Detect which cell encompasses the target text, then output its (X, Y) center coordinate. 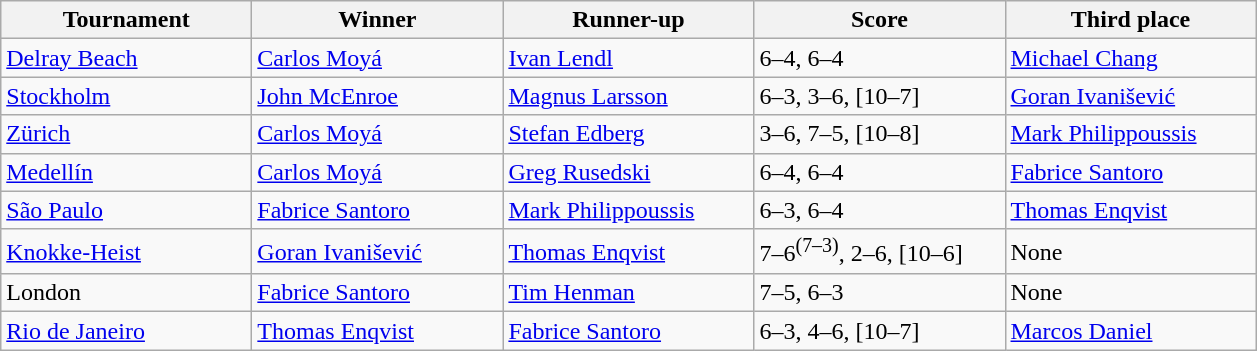
Greg Rusedski (628, 172)
6–3, 4–6, [10–7] (880, 331)
Stefan Edberg (628, 134)
London (126, 293)
São Paulo (126, 210)
Medellín (126, 172)
Rio de Janeiro (126, 331)
Delray Beach (126, 58)
Ivan Lendl (628, 58)
6–3, 6–4 (880, 210)
Michael Chang (1130, 58)
Tournament (126, 20)
Zürich (126, 134)
3–6, 7–5, [10–8] (880, 134)
Runner-up (628, 20)
Winner (378, 20)
Marcos Daniel (1130, 331)
Knokke-Heist (126, 252)
Magnus Larsson (628, 96)
Third place (1130, 20)
6–3, 3–6, [10–7] (880, 96)
John McEnroe (378, 96)
Tim Henman (628, 293)
7–6(7–3), 2–6, [10–6] (880, 252)
Stockholm (126, 96)
7–5, 6–3 (880, 293)
Score (880, 20)
